Pinpoint the cell where the given text exists, returning its [X, Y] midpoint coordinate. 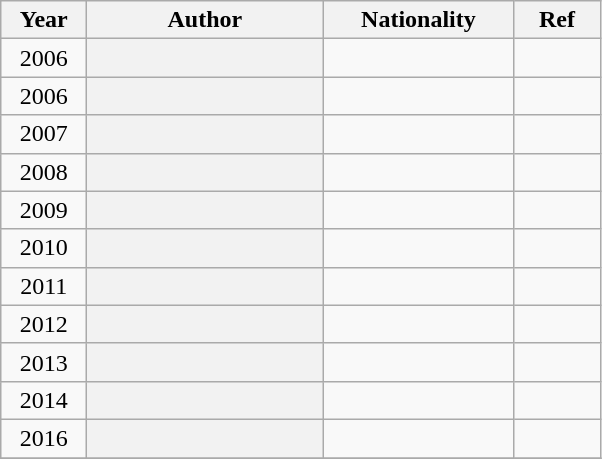
2014 [44, 400]
2013 [44, 362]
2016 [44, 438]
2007 [44, 134]
Year [44, 20]
2011 [44, 286]
Nationality [418, 20]
2008 [44, 172]
2012 [44, 324]
2009 [44, 210]
Ref [557, 20]
Author [205, 20]
2010 [44, 248]
